Scan for the cell matching the given text and deliver its (x, y) coordinate at center. 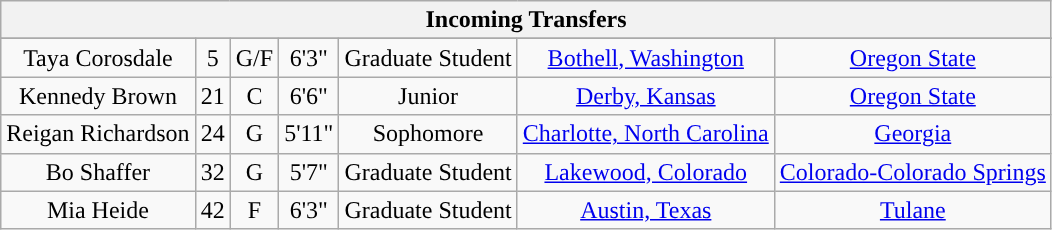
G/F (254, 58)
Derby, Kansas (646, 96)
Junior (428, 96)
C (254, 96)
32 (212, 172)
Incoming Transfers (526, 20)
Charlotte, North Carolina (646, 134)
Reigan Richardson (98, 134)
Bothell, Washington (646, 58)
42 (212, 210)
Georgia (912, 134)
Mia Heide (98, 210)
Bo Shaffer (98, 172)
21 (212, 96)
Taya Corosdale (98, 58)
Kennedy Brown (98, 96)
6'6" (309, 96)
5'7" (309, 172)
5'11" (309, 134)
F (254, 210)
5 (212, 58)
Colorado-Colorado Springs (912, 172)
Tulane (912, 210)
Sophomore (428, 134)
Austin, Texas (646, 210)
24 (212, 134)
Lakewood, Colorado (646, 172)
